Identify which cell holds the provided text, then report its [x, y] central coordinate. 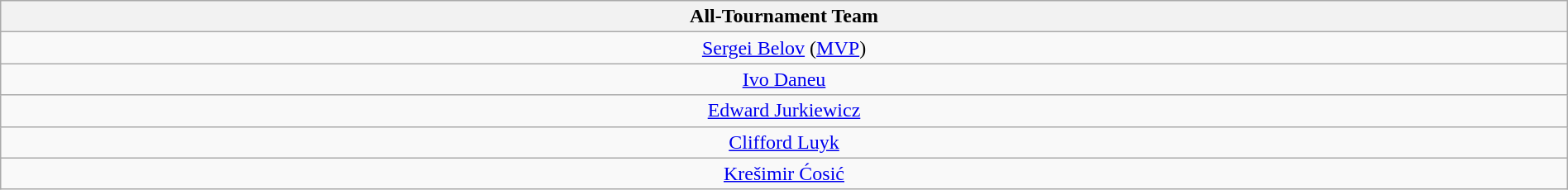
Sergei Belov (MVP) [784, 48]
Clifford Luyk [784, 142]
Krešimir Ćosić [784, 173]
Edward Jurkiewicz [784, 111]
All-Tournament Team [784, 17]
Ivo Daneu [784, 79]
